Output the [X, Y] coordinate of the center of the cell containing the given text.  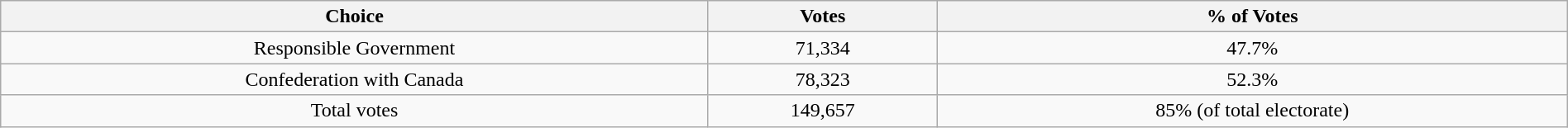
52.3% [1252, 79]
% of Votes [1252, 17]
Votes [822, 17]
149,657 [822, 111]
Responsible Government [354, 48]
78,323 [822, 79]
Confederation with Canada [354, 79]
85% (of total electorate) [1252, 111]
47.7% [1252, 48]
Choice [354, 17]
71,334 [822, 48]
Total votes [354, 111]
